Locate the cell with the specified text and output its (X, Y) center coordinate. 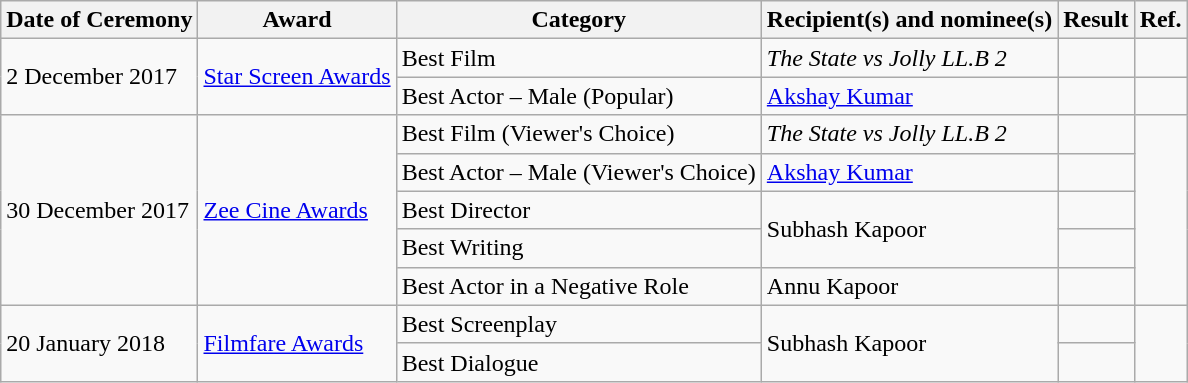
Best Dialogue (578, 362)
30 December 2017 (100, 210)
Best Screenplay (578, 324)
Result (1096, 20)
Recipient(s) and nominee(s) (909, 20)
Zee Cine Awards (297, 210)
Award (297, 20)
Star Screen Awards (297, 77)
Best Film (578, 58)
Best Actor – Male (Popular) (578, 96)
2 December 2017 (100, 77)
Best Actor in a Negative Role (578, 286)
20 January 2018 (100, 343)
Category (578, 20)
Best Actor – Male (Viewer's Choice) (578, 172)
Best Writing (578, 248)
Best Film (Viewer's Choice) (578, 134)
Annu Kapoor (909, 286)
Filmfare Awards (297, 343)
Best Director (578, 210)
Ref. (1160, 20)
Date of Ceremony (100, 20)
